Capture the cell that displays the provided text and extract its (x, y) central coordinate. 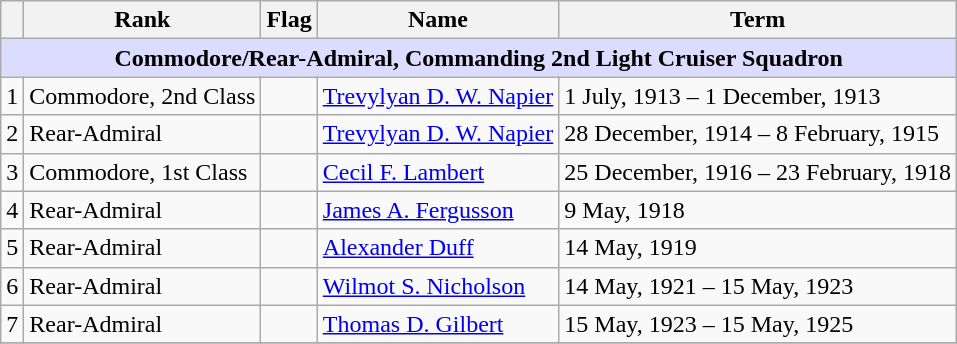
4 (12, 210)
1 July, 1913 – 1 December, 1913 (758, 96)
9 May, 1918 (758, 210)
Alexander Duff (438, 248)
Commodore, 1st Class (142, 172)
Commodore, 2nd Class (142, 96)
James A. Fergusson (438, 210)
14 May, 1919 (758, 248)
Rank (142, 20)
Cecil F. Lambert (438, 172)
Term (758, 20)
7 (12, 324)
1 (12, 96)
Thomas D. Gilbert (438, 324)
15 May, 1923 – 15 May, 1925 (758, 324)
3 (12, 172)
2 (12, 134)
6 (12, 286)
5 (12, 248)
Commodore/Rear-Admiral, Commanding 2nd Light Cruiser Squadron (479, 58)
25 December, 1916 – 23 February, 1918 (758, 172)
Flag (289, 20)
Name (438, 20)
28 December, 1914 – 8 February, 1915 (758, 134)
14 May, 1921 – 15 May, 1923 (758, 286)
Wilmot S. Nicholson (438, 286)
